From the cell containing the given text, extract its center point as [X, Y] coordinate. 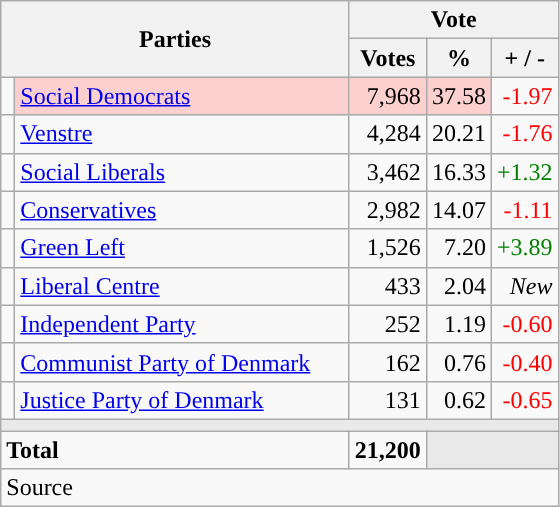
0.62 [458, 400]
21,200 [388, 449]
-0.65 [524, 400]
14.07 [458, 210]
+ / - [524, 58]
2.04 [458, 286]
3,462 [388, 172]
7.20 [458, 248]
Independent Party [182, 324]
Conservatives [182, 210]
% [458, 58]
20.21 [458, 134]
-0.60 [524, 324]
Parties [176, 39]
Justice Party of Denmark [182, 400]
-0.40 [524, 362]
16.33 [458, 172]
Source [280, 488]
252 [388, 324]
1,526 [388, 248]
-1.11 [524, 210]
Total [176, 449]
Liberal Centre [182, 286]
1.19 [458, 324]
Venstre [182, 134]
0.76 [458, 362]
Votes [388, 58]
+1.32 [524, 172]
+3.89 [524, 248]
4,284 [388, 134]
433 [388, 286]
Social Liberals [182, 172]
37.58 [458, 96]
7,968 [388, 96]
Communist Party of Denmark [182, 362]
New [524, 286]
162 [388, 362]
Vote [454, 20]
2,982 [388, 210]
131 [388, 400]
Social Democrats [182, 96]
Green Left [182, 248]
-1.97 [524, 96]
-1.76 [524, 134]
